Identify which cell holds the provided text, then report its [x, y] central coordinate. 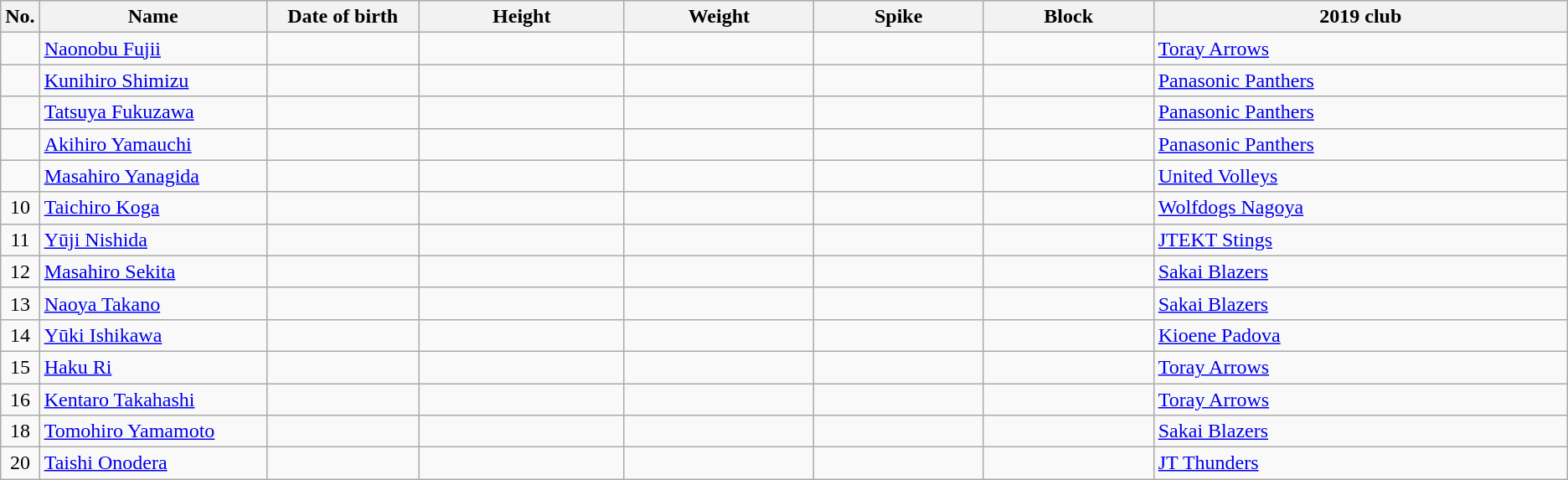
Block [1069, 17]
Spike [898, 17]
Tomohiro Yamamoto [152, 431]
18 [20, 431]
Masahiro Yanagida [152, 176]
Height [521, 17]
Kentaro Takahashi [152, 400]
Akihiro Yamauchi [152, 144]
Kunihiro Shimizu [152, 80]
16 [20, 400]
Weight [719, 17]
United Volleys [1360, 176]
Haku Ri [152, 367]
Naonobu Fujii [152, 49]
12 [20, 271]
Date of birth [343, 17]
Name [152, 17]
Yūki Ishikawa [152, 335]
Yūji Nishida [152, 240]
JTEKT Stings [1360, 240]
10 [20, 208]
No. [20, 17]
14 [20, 335]
Kioene Padova [1360, 335]
15 [20, 367]
Tatsuya Fukuzawa [152, 112]
20 [20, 463]
13 [20, 303]
Wolfdogs Nagoya [1360, 208]
Taishi Onodera [152, 463]
JT Thunders [1360, 463]
2019 club [1360, 17]
Taichiro Koga [152, 208]
Masahiro Sekita [152, 271]
Naoya Takano [152, 303]
11 [20, 240]
